Capture the cell that displays the provided text and extract its [x, y] central coordinate. 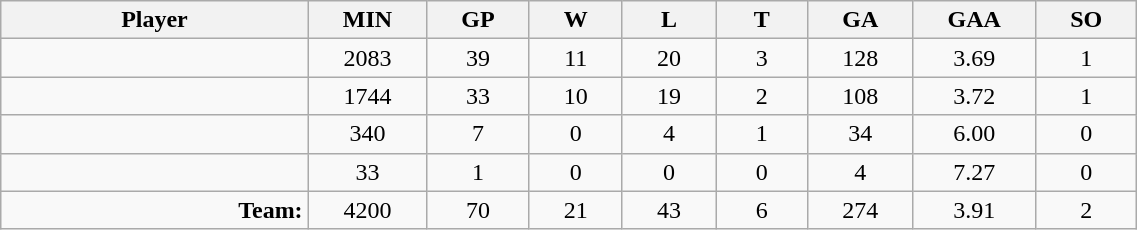
21 [576, 210]
Player [154, 20]
GA [860, 20]
6 [762, 210]
MIN [368, 20]
GAA [974, 20]
3 [762, 58]
34 [860, 134]
70 [478, 210]
7.27 [974, 172]
43 [668, 210]
3.69 [974, 58]
4200 [368, 210]
7 [478, 134]
Team: [154, 210]
6.00 [974, 134]
1744 [368, 96]
11 [576, 58]
T [762, 20]
GP [478, 20]
108 [860, 96]
2083 [368, 58]
39 [478, 58]
3.72 [974, 96]
274 [860, 210]
SO [1086, 20]
10 [576, 96]
L [668, 20]
19 [668, 96]
128 [860, 58]
20 [668, 58]
340 [368, 134]
W [576, 20]
3.91 [974, 210]
